Identify which cell holds the provided text, then report its [x, y] central coordinate. 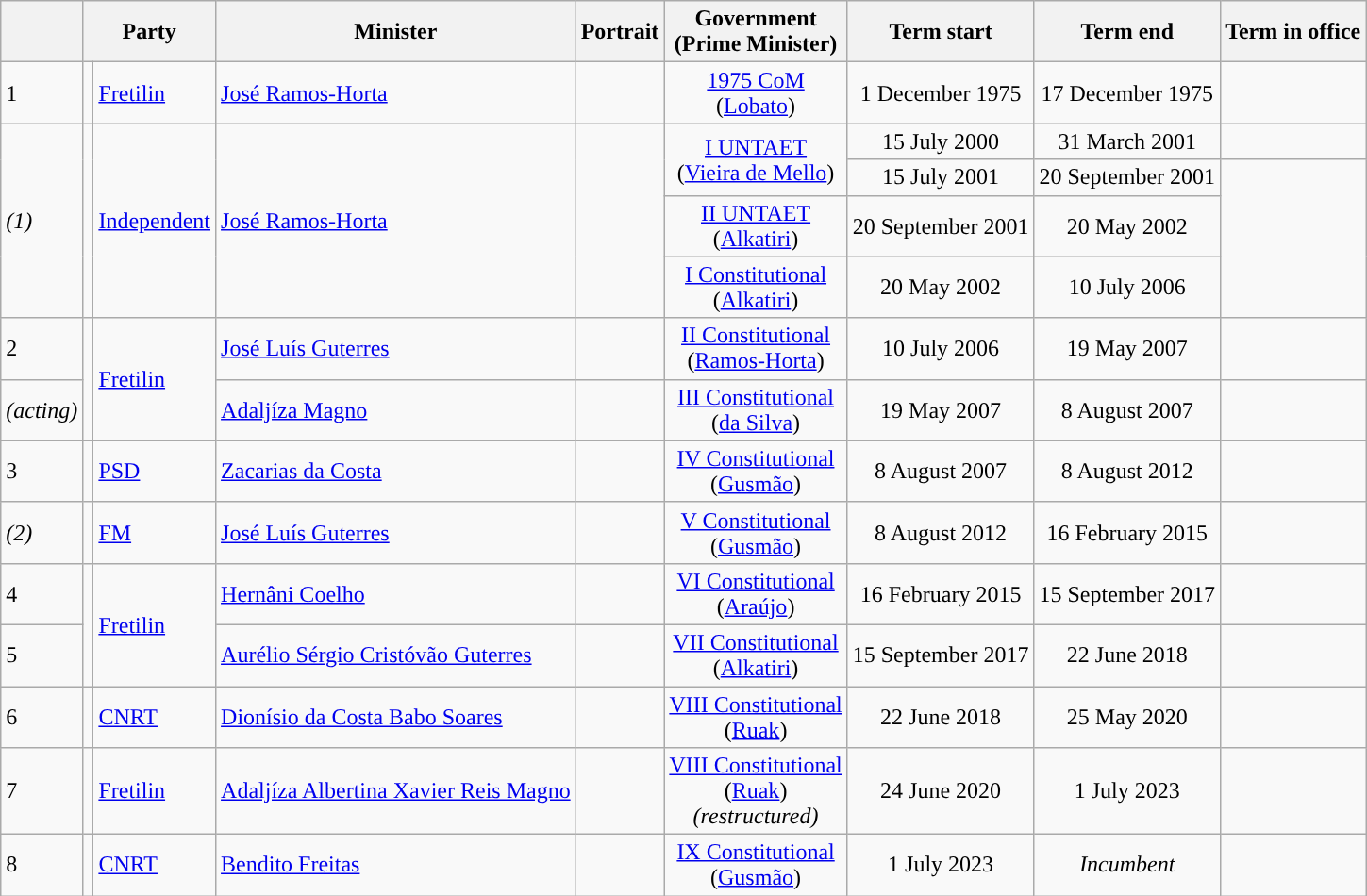
17 December 1975 [1127, 92]
I UNTAET(Vieira de Mello) [756, 159]
(2) [42, 532]
31 March 2001 [1127, 141]
Aurélio Sérgio Cristóvão Guterres [396, 655]
1975 CoM(Lobato) [756, 92]
8 [42, 866]
III Constitutional(da Silva) [756, 409]
4 [42, 594]
Hernâni Coelho [396, 594]
IV Constitutional(Gusmão) [756, 472]
Bendito Freitas [396, 866]
7 [42, 791]
PSD [155, 472]
Party [149, 32]
15 July 2001 [941, 177]
Portrait [620, 32]
2 [42, 349]
25 May 2020 [1127, 717]
Term start [941, 32]
VIII Constitutional(Ruak) [756, 717]
1 December 1975 [941, 92]
Term in office [1293, 32]
I Constitutional(Alkatiri) [756, 287]
1 [42, 92]
5 [42, 655]
Dionísio da Costa Babo Soares [396, 717]
Minister [396, 32]
Government(Prime Minister) [756, 32]
(acting) [42, 409]
Independent [155, 221]
II Constitutional(Ramos-Horta) [756, 349]
15 July 2000 [941, 141]
Term end [1127, 32]
VI Constitutional(Araújo) [756, 594]
IX Constitutional(Gusmão) [756, 866]
VII Constitutional(Alkatiri) [756, 655]
FM [155, 532]
Adaljíza Magno [396, 409]
Adaljíza Albertina Xavier Reis Magno [396, 791]
Incumbent [1127, 866]
(1) [42, 221]
II UNTAET(Alkatiri) [756, 226]
3 [42, 472]
24 June 2020 [941, 791]
V Constitutional(Gusmão) [756, 532]
6 [42, 717]
Zacarias da Costa [396, 472]
VIII Constitutional(Ruak)(restructured) [756, 791]
